Detect which cell encompasses the target text, then output its [X, Y] center coordinate. 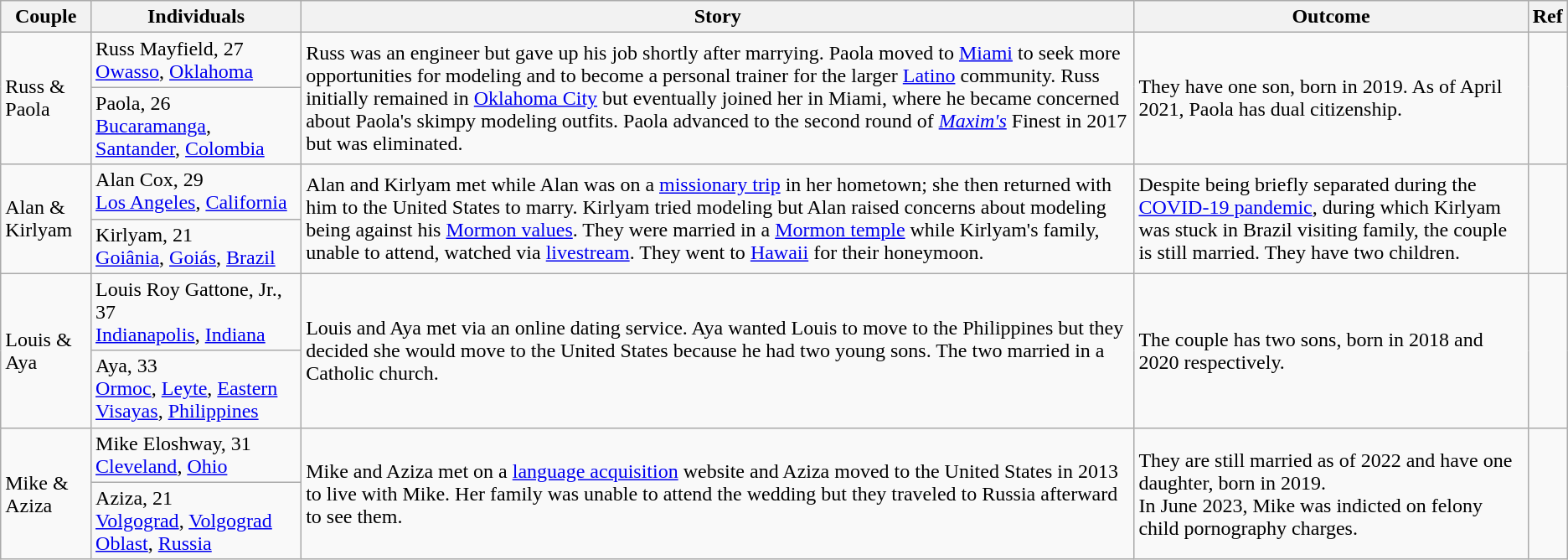
Paola, 26Bucaramanga, Santander, Colombia [196, 126]
Ref [1548, 17]
Louis Roy Gattone, Jr., 37Indianapolis, Indiana [196, 312]
Aya, 33Ormoc, Leyte, Eastern Visayas, Philippines [196, 389]
They have one son, born in 2019. As of April 2021, Paola has dual citizenship. [1331, 99]
Russ Mayfield, 27Owasso, Oklahoma [196, 60]
Outcome [1331, 17]
Louis & Aya [46, 350]
Mike Eloshway, 31Cleveland, Ohio [196, 454]
Aziza, 21Volgograd, Volgograd Oblast, Russia [196, 521]
Kirlyam, 21Goiânia, Goiás, Brazil [196, 246]
Individuals [196, 17]
Alan & Kirlyam [46, 219]
Mike & Aziza [46, 493]
Story [718, 17]
Alan Cox, 29Los Angeles, California [196, 191]
They are still married as of 2022 and have one daughter, born in 2019.In June 2023, Mike was indicted on felony child pornography charges. [1331, 493]
Couple [46, 17]
The couple has two sons, born in 2018 and 2020 respectively. [1331, 350]
Russ & Paola [46, 99]
